Output the (x, y) coordinate of the center of the cell containing the given text.  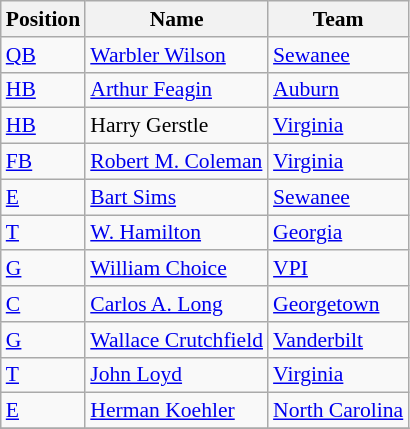
Warbler Wilson (176, 55)
Team (338, 19)
Vanderbilt (338, 340)
Bart Sims (176, 197)
Name (176, 19)
W. Hamilton (176, 233)
Carlos A. Long (176, 304)
FB (43, 162)
Position (43, 19)
North Carolina (338, 411)
C (43, 304)
Wallace Crutchfield (176, 340)
Georgia (338, 233)
Robert M. Coleman (176, 162)
John Loyd (176, 375)
Auburn (338, 90)
Herman Koehler (176, 411)
William Choice (176, 269)
Georgetown (338, 304)
VPI (338, 269)
Harry Gerstle (176, 126)
Arthur Feagin (176, 90)
QB (43, 55)
